Identify which cell holds the provided text, then report its (X, Y) central coordinate. 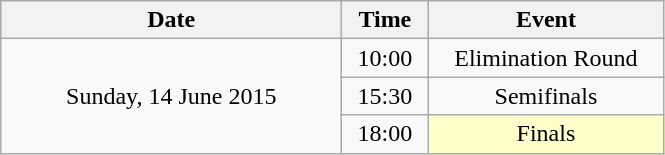
15:30 (385, 96)
Date (172, 20)
Semifinals (546, 96)
10:00 (385, 58)
Time (385, 20)
Elimination Round (546, 58)
Sunday, 14 June 2015 (172, 96)
18:00 (385, 134)
Finals (546, 134)
Event (546, 20)
